Determine the (X, Y) coordinate at the center of the cell enclosing the given text.  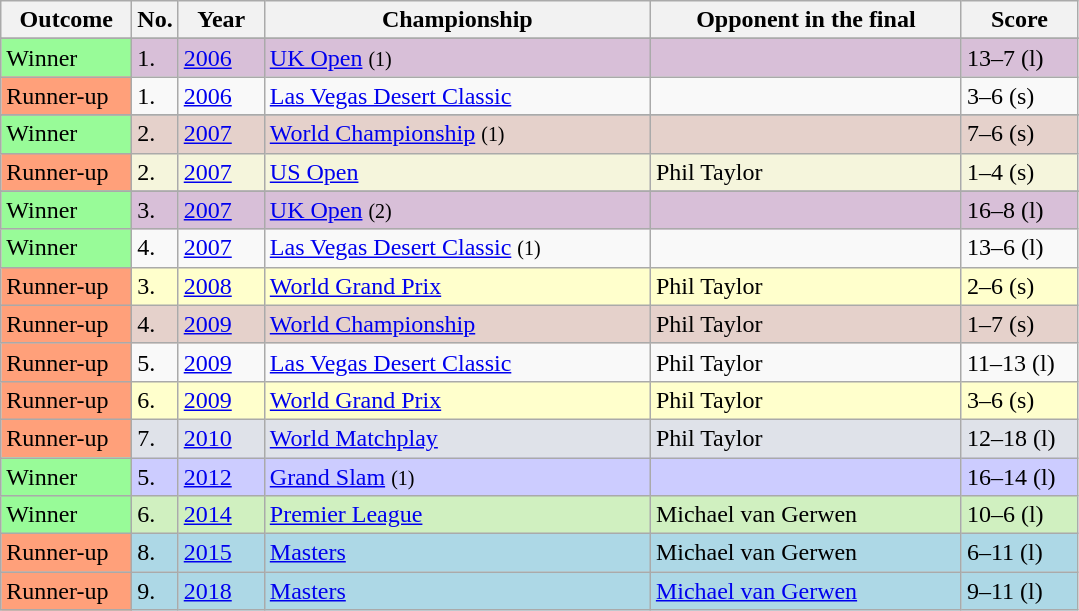
13–7 (l) (1019, 58)
2012 (221, 477)
2014 (221, 515)
UK Open (1) (457, 58)
7. (155, 438)
UK Open (2) (457, 210)
Grand Slam (1) (457, 477)
No. (155, 20)
1–4 (s) (1019, 172)
11–13 (l) (1019, 362)
World Championship (457, 324)
World Matchplay (457, 438)
1–7 (s) (1019, 324)
2008 (221, 286)
7–6 (s) (1019, 134)
Las Vegas Desert Classic (1) (457, 248)
9. (155, 591)
Outcome (66, 20)
2010 (221, 438)
Premier League (457, 515)
Year (221, 20)
6–11 (l) (1019, 553)
World Championship (1) (457, 134)
12–18 (l) (1019, 438)
10–6 (l) (1019, 515)
US Open (457, 172)
Opponent in the final (806, 20)
2015 (221, 553)
2–6 (s) (1019, 286)
9–11 (l) (1019, 591)
2018 (221, 591)
Championship (457, 20)
13–6 (l) (1019, 248)
Score (1019, 20)
16–14 (l) (1019, 477)
16–8 (l) (1019, 210)
8. (155, 553)
